Identify which cell holds the provided text, then report its (x, y) central coordinate. 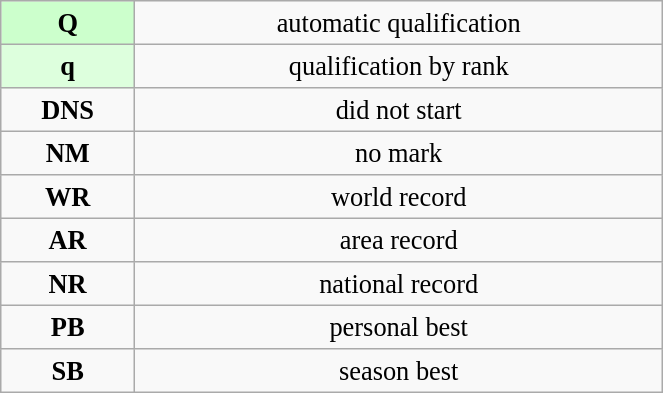
world record (399, 197)
no mark (399, 153)
PB (68, 327)
season best (399, 371)
Q (68, 22)
q (68, 66)
personal best (399, 327)
automatic qualification (399, 22)
AR (68, 240)
DNS (68, 109)
NR (68, 284)
area record (399, 240)
did not start (399, 109)
NM (68, 153)
qualification by rank (399, 66)
SB (68, 371)
national record (399, 284)
WR (68, 197)
